Return the (x, y) coordinate for the center point of the cell that contains the specified text.  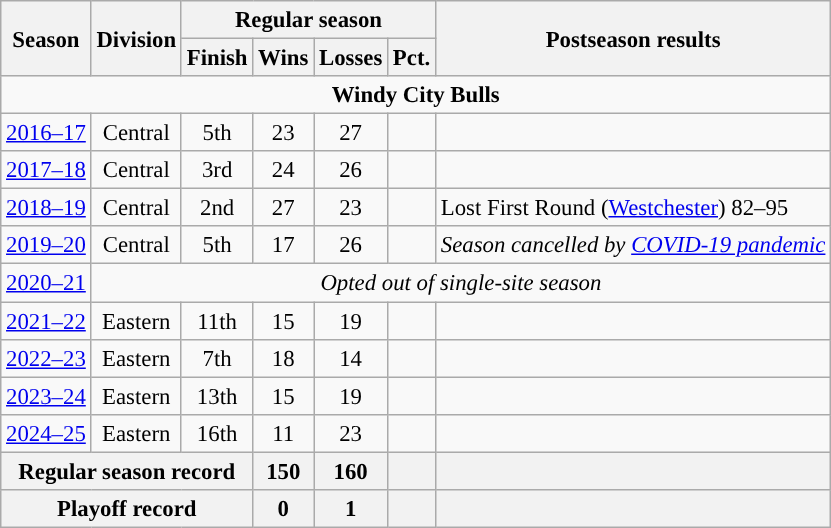
Regular season record (127, 471)
2016–17 (46, 133)
14 (351, 358)
2022–23 (46, 358)
150 (284, 471)
Regular season (308, 20)
3rd (216, 170)
2023–24 (46, 396)
Pct. (412, 58)
Opted out of single-site season (461, 283)
1 (351, 509)
11 (284, 433)
2021–22 (46, 321)
Season cancelled by COVID-19 pandemic (632, 245)
18 (284, 358)
2019–20 (46, 245)
Finish (216, 58)
16th (216, 433)
Wins (284, 58)
7th (216, 358)
160 (351, 471)
Losses (351, 58)
2018–19 (46, 208)
Lost First Round (Westchester) 82–95 (632, 208)
Windy City Bulls (416, 95)
2017–18 (46, 170)
17 (284, 245)
0 (284, 509)
Playoff record (127, 509)
Season (46, 38)
13th (216, 396)
11th (216, 321)
2nd (216, 208)
Division (136, 38)
24 (284, 170)
2020–21 (46, 283)
Postseason results (632, 38)
2024–25 (46, 433)
